For the text-containing cell, return its midpoint in [X, Y] coordinate format. 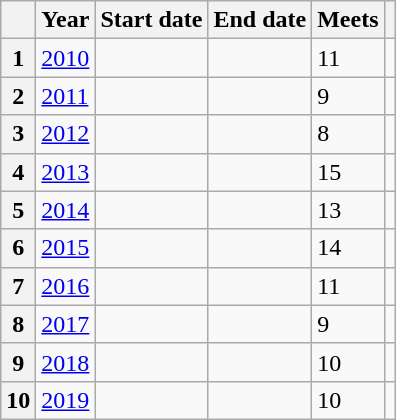
2010 [66, 58]
6 [18, 248]
1 [18, 58]
13 [348, 210]
2011 [66, 96]
Year [66, 20]
Start date [152, 20]
2 [18, 96]
4 [18, 172]
3 [18, 134]
15 [348, 172]
End date [260, 20]
Meets [348, 20]
14 [348, 248]
2016 [66, 286]
7 [18, 286]
2015 [66, 248]
2012 [66, 134]
5 [18, 210]
2013 [66, 172]
2014 [66, 210]
2019 [66, 400]
2017 [66, 324]
2018 [66, 362]
